For the text-containing cell, return its midpoint in [X, Y] coordinate format. 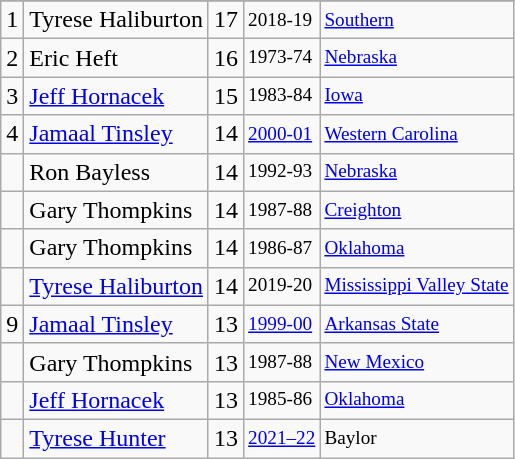
Tyrese Hunter [116, 438]
3 [12, 96]
Ron Bayless [116, 172]
Western Carolina [416, 134]
1973-74 [282, 58]
Creighton [416, 210]
Iowa [416, 96]
1983-84 [282, 96]
1 [12, 20]
1999-00 [282, 324]
1992-93 [282, 172]
Baylor [416, 438]
4 [12, 134]
9 [12, 324]
15 [226, 96]
16 [226, 58]
Eric Heft [116, 58]
2019-20 [282, 286]
1985-86 [282, 400]
New Mexico [416, 362]
Arkansas State [416, 324]
Mississippi Valley State [416, 286]
17 [226, 20]
Southern [416, 20]
1986-87 [282, 248]
2021–22 [282, 438]
2000-01 [282, 134]
2 [12, 58]
2018-19 [282, 20]
